Detect which cell encompasses the target text, then output its [x, y] center coordinate. 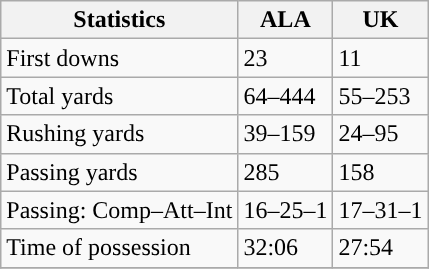
Rushing yards [120, 134]
Passing yards [120, 172]
32:06 [286, 248]
55–253 [380, 96]
64–444 [286, 96]
27:54 [380, 248]
17–31–1 [380, 210]
285 [286, 172]
158 [380, 172]
23 [286, 58]
39–159 [286, 134]
First downs [120, 58]
16–25–1 [286, 210]
ALA [286, 20]
UK [380, 20]
Statistics [120, 20]
Total yards [120, 96]
Passing: Comp–Att–Int [120, 210]
11 [380, 58]
24–95 [380, 134]
Time of possession [120, 248]
